Return [X, Y] of the center of cell containing provided text 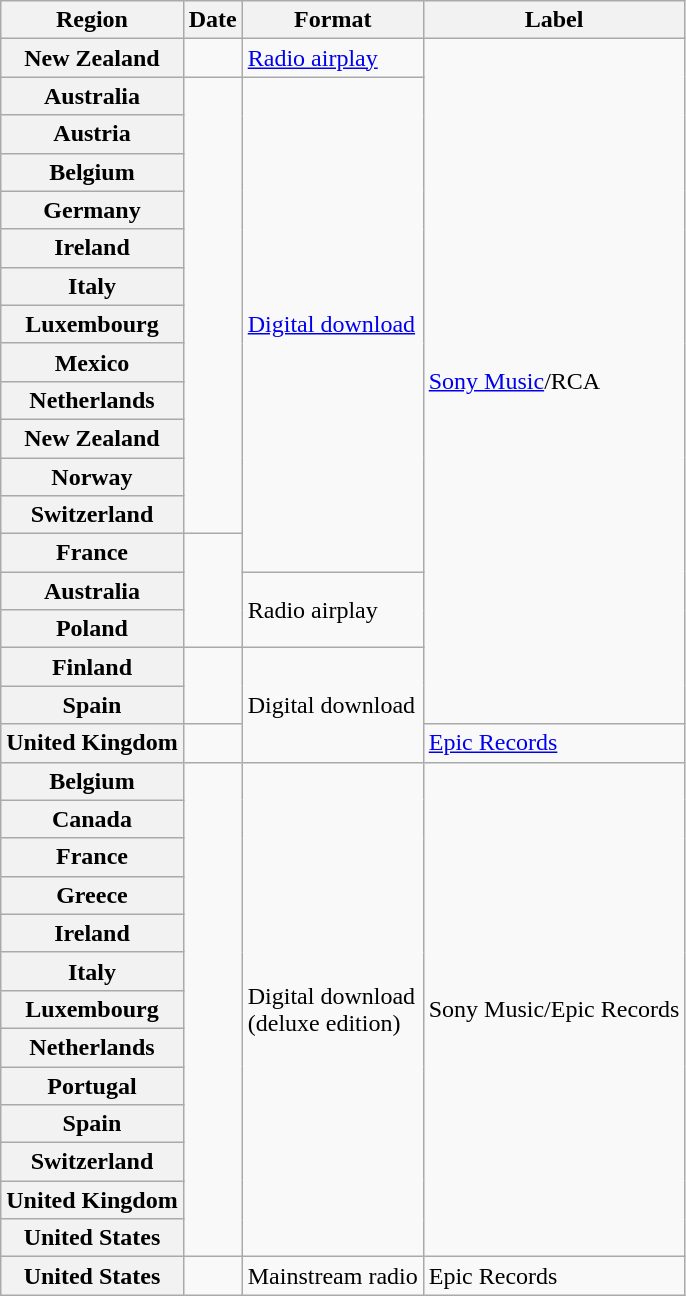
Portugal [92, 1085]
Date [212, 20]
Sony Music/RCA [554, 382]
Mexico [92, 362]
Label [554, 20]
Sony Music/Epic Records [554, 1010]
Mainstream radio [332, 1276]
Austria [92, 134]
Format [332, 20]
Poland [92, 629]
Digital download(deluxe edition) [332, 1010]
Norway [92, 477]
Region [92, 20]
Germany [92, 210]
Finland [92, 667]
Canada [92, 819]
Greece [92, 895]
